Extract the [x, y] coordinate from the center of the cell holding the provided text.  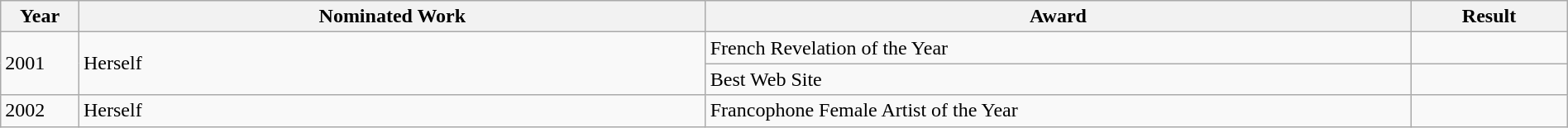
French Revelation of the Year [1059, 48]
2001 [40, 64]
Year [40, 17]
Nominated Work [392, 17]
Francophone Female Artist of the Year [1059, 111]
2002 [40, 111]
Result [1489, 17]
Award [1059, 17]
Best Web Site [1059, 79]
